Pinpoint the cell where the given text exists, returning its (x, y) midpoint coordinate. 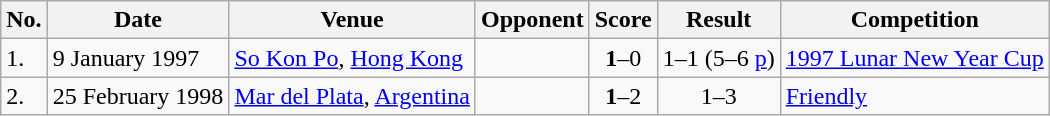
1–1 (5–6 p) (718, 58)
1. (24, 58)
Friendly (914, 96)
Mar del Plata, Argentina (352, 96)
Opponent (532, 20)
1–2 (623, 96)
1–0 (623, 58)
1997 Lunar New Year Cup (914, 58)
2. (24, 96)
Venue (352, 20)
1–3 (718, 96)
Date (138, 20)
25 February 1998 (138, 96)
Score (623, 20)
No. (24, 20)
Result (718, 20)
Competition (914, 20)
So Kon Po, Hong Kong (352, 58)
9 January 1997 (138, 58)
